Provide the [x, y] coordinate of the cell's center where the given text is located.  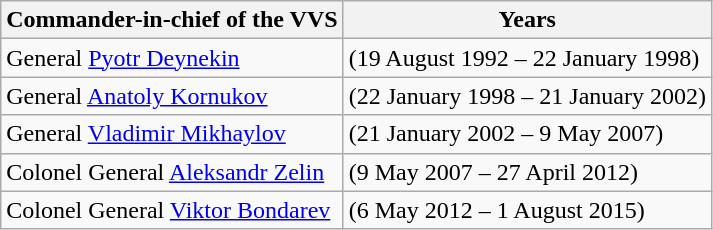
(22 January 1998 – 21 January 2002) [527, 96]
Years [527, 20]
General Pyotr Deynekin [172, 58]
Commander-in-chief of the VVS [172, 20]
General Anatoly Kornukov [172, 96]
(21 January 2002 – 9 May 2007) [527, 134]
General Vladimir Mikhaylov [172, 134]
(6 May 2012 – 1 August 2015) [527, 210]
(9 May 2007 – 27 April 2012) [527, 172]
Colonel General Aleksandr Zelin [172, 172]
(19 August 1992 – 22 January 1998) [527, 58]
Colonel General Viktor Bondarev [172, 210]
